Return (X, Y) of the center of cell containing provided text 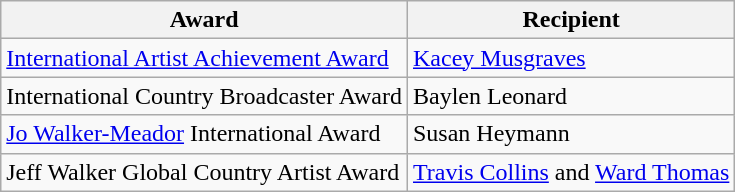
Recipient (570, 20)
Baylen Leonard (570, 96)
Award (204, 20)
International Artist Achievement Award (204, 58)
Travis Collins and Ward Thomas (570, 172)
International Country Broadcaster Award (204, 96)
Susan Heymann (570, 134)
Jeff Walker Global Country Artist Award (204, 172)
Kacey Musgraves (570, 58)
Jo Walker-Meador International Award (204, 134)
